Find where the given text appears and provide that cell's center as (X, Y) coordinate. 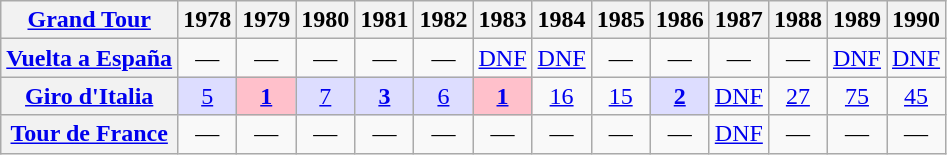
5 (208, 96)
1988 (798, 20)
Giro d'Italia (90, 96)
1984 (562, 20)
45 (916, 96)
1987 (738, 20)
1979 (266, 20)
Vuelta a España (90, 58)
1986 (680, 20)
27 (798, 96)
7 (326, 96)
1982 (444, 20)
Tour de France (90, 134)
16 (562, 96)
1985 (620, 20)
1981 (384, 20)
75 (856, 96)
Grand Tour (90, 20)
3 (384, 96)
2 (680, 96)
1983 (502, 20)
1989 (856, 20)
1978 (208, 20)
1980 (326, 20)
6 (444, 96)
15 (620, 96)
1990 (916, 20)
